Return the [x, y] coordinate for the center point of the cell that contains the specified text.  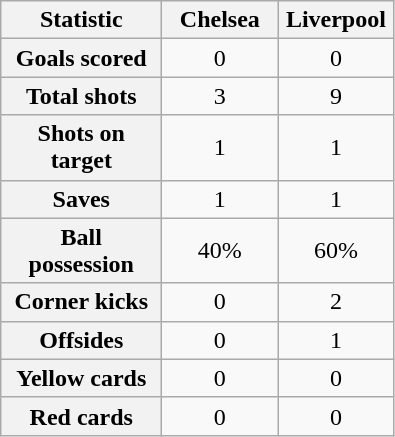
Red cards [82, 416]
Shots on target [82, 148]
Saves [82, 199]
Liverpool [336, 20]
2 [336, 302]
Yellow cards [82, 378]
Offsides [82, 340]
3 [220, 96]
Total shots [82, 96]
Goals scored [82, 58]
Statistic [82, 20]
40% [220, 250]
Ball possession [82, 250]
9 [336, 96]
Chelsea [220, 20]
Corner kicks [82, 302]
60% [336, 250]
